Identify which cell holds the provided text, then report its [X, Y] central coordinate. 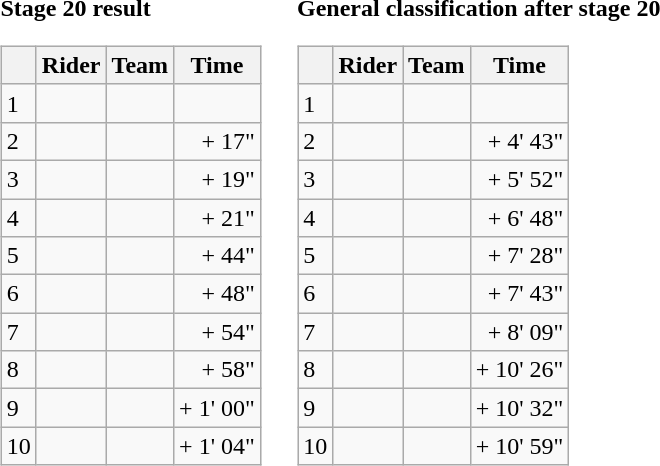
+ 10' 59" [520, 446]
+ 10' 26" [520, 370]
+ 7' 28" [520, 256]
+ 10' 32" [520, 408]
+ 8' 09" [520, 332]
+ 5' 52" [520, 179]
+ 58" [218, 370]
+ 6' 48" [520, 217]
+ 1' 00" [218, 408]
+ 7' 43" [520, 294]
+ 4' 43" [520, 141]
+ 54" [218, 332]
+ 21" [218, 217]
+ 1' 04" [218, 446]
+ 17" [218, 141]
+ 48" [218, 294]
+ 44" [218, 256]
+ 19" [218, 179]
